From the cell containing the given text, extract its center point as [X, Y] coordinate. 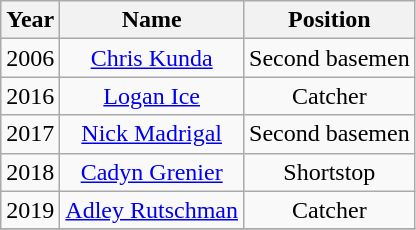
2018 [30, 172]
2006 [30, 58]
Adley Rutschman [152, 210]
Nick Madrigal [152, 134]
2017 [30, 134]
Cadyn Grenier [152, 172]
Position [330, 20]
Logan Ice [152, 96]
Name [152, 20]
2016 [30, 96]
Chris Kunda [152, 58]
Year [30, 20]
2019 [30, 210]
Shortstop [330, 172]
